Find where the given text appears and provide that cell's center as [x, y] coordinate. 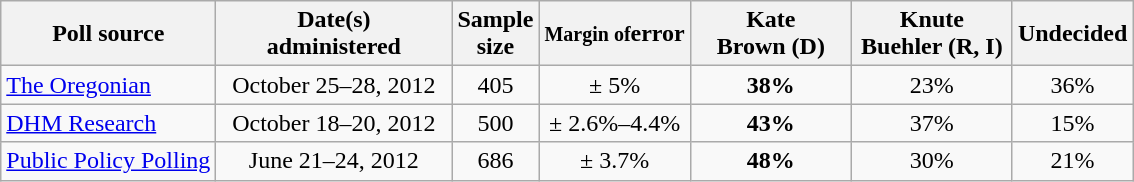
June 21–24, 2012 [334, 161]
± 5% [614, 85]
October 25–28, 2012 [334, 85]
43% [770, 123]
686 [496, 161]
405 [496, 85]
Public Policy Polling [108, 161]
The Oregonian [108, 85]
Poll source [108, 34]
October 18–20, 2012 [334, 123]
± 3.7% [614, 161]
Samplesize [496, 34]
38% [770, 85]
23% [932, 85]
KateBrown (D) [770, 34]
± 2.6%–4.4% [614, 123]
DHM Research [108, 123]
Date(s)administered [334, 34]
36% [1072, 85]
21% [1072, 161]
15% [1072, 123]
37% [932, 123]
48% [770, 161]
500 [496, 123]
30% [932, 161]
Margin oferror [614, 34]
Undecided [1072, 34]
KnuteBuehler (R, I) [932, 34]
